Extract the (X, Y) coordinate from the center of the cell holding the provided text.  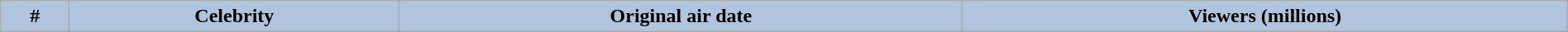
Viewers (millions) (1265, 16)
Original air date (681, 16)
Celebrity (235, 16)
# (35, 16)
